Identify which cell holds the provided text, then report its [x, y] central coordinate. 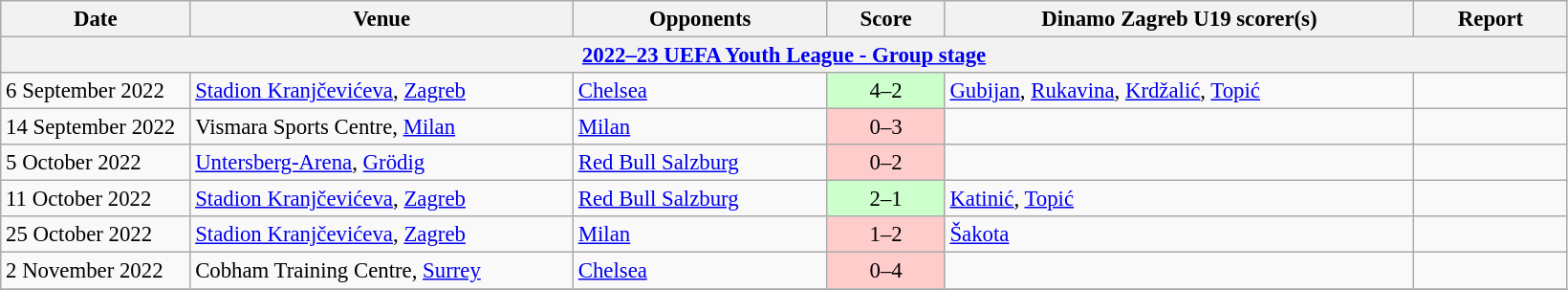
25 October 2022 [96, 234]
Gubijan, Rukavina, Krdžalić, Topić [1180, 91]
6 September 2022 [96, 91]
0–2 [885, 163]
0–4 [885, 271]
Report [1492, 19]
Šakota [1180, 234]
Cobham Training Centre, Surrey [382, 271]
1–2 [885, 234]
Untersberg-Arena, Grödig [382, 163]
Dinamo Zagreb U19 scorer(s) [1180, 19]
2–1 [885, 199]
4–2 [885, 91]
5 October 2022 [96, 163]
Opponents [700, 19]
2022–23 UEFA Youth League - Group stage [784, 56]
Date [96, 19]
Katinić, Topić [1180, 199]
Venue [382, 19]
14 September 2022 [96, 127]
0–3 [885, 127]
2 November 2022 [96, 271]
Vismara Sports Centre, Milan [382, 127]
11 October 2022 [96, 199]
Score [885, 19]
